Provide the (X, Y) coordinate of the cell's center where the given text is located.  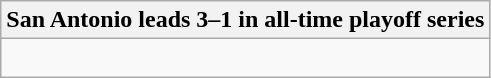
San Antonio leads 3–1 in all-time playoff series (246, 20)
